Return the [X, Y] coordinate for the center point of the cell that contains the specified text.  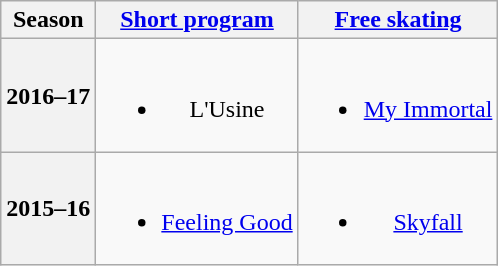
2016–17 [48, 96]
2015–16 [48, 208]
Free skating [398, 20]
Short program [197, 20]
Season [48, 20]
L'Usine [197, 96]
Skyfall [398, 208]
Feeling Good [197, 208]
My Immortal [398, 96]
